Provide the [X, Y] coordinate of the cell's center where the given text is located.  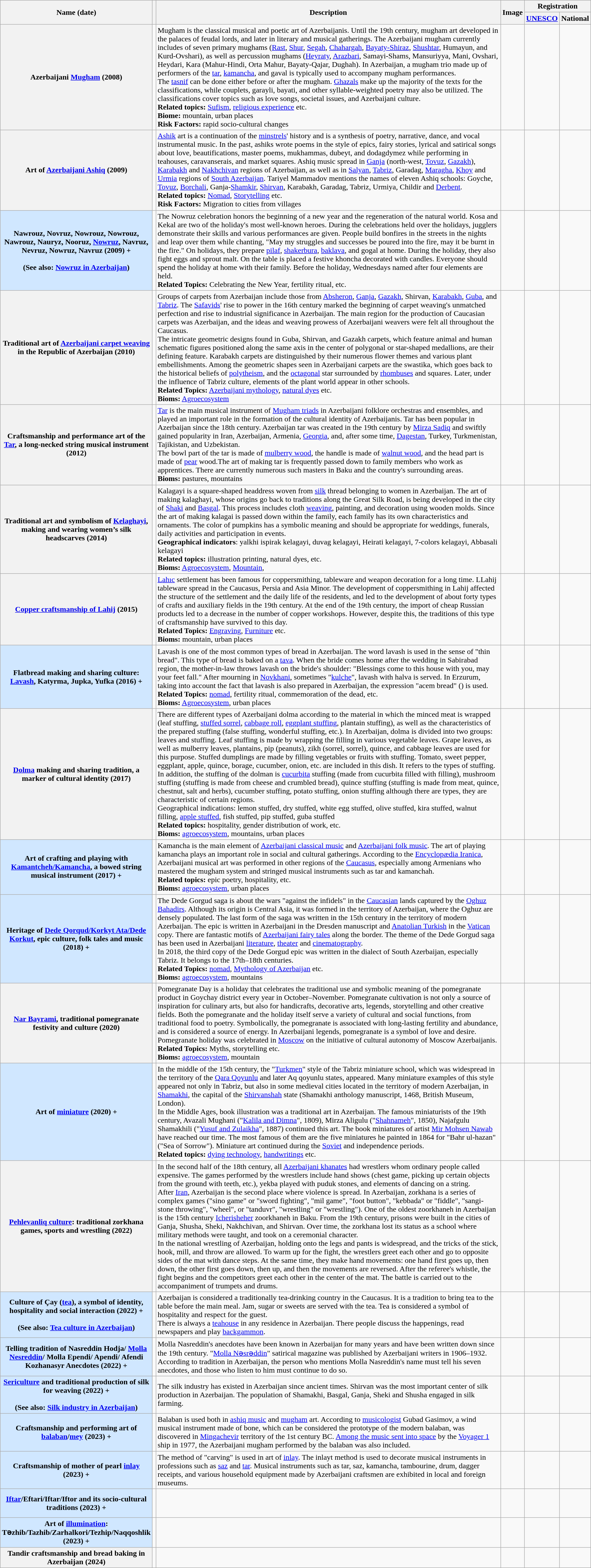
Craftsmanship and performance art of the Tar, a long-necked string musical instrument (2012) [76, 445]
Art of illumination: Təzhib/Tazhib/Zarhalkori/Tezhip/Naqqoshlik (2023) + [76, 1533]
Sericulture and traditional production of silk for weaving (2022) +(See also: Silk industry in Azerbaijan) [76, 1394]
Craftsmanship of mother of pearl inlay (2023) + [76, 1470]
Art of miniature (2020) + [76, 1112]
UNESCO [542, 18]
Culture of Çay (tea), a symbol of identity, hospitality and social interaction (2022) +(See also: Tea culture in Azerbaijan) [76, 1315]
Telling tradition of Nasreddin Hodja/ Molla Nesreddin/ Molla Ependi/ Apendi/ Afendi Kozhanasyr Anecdotes (2022) + [76, 1357]
Nawrouz, Novruz, Nowrouz, Nowrouz, Nawrouz, Nauryz, Nooruz, Nowruz, Navruz, Nevruz, Nowruz, Navruz (2009) +(See also: Nowruz in Azerbaijan) [76, 250]
Heritage of Dede Qorqud/Korkyt Ata/Dede Korkut, epic culture, folk tales and music (2018) + [76, 939]
Description [328, 12]
Nar Bayrami, traditional pomegranate festivity and culture (2020) [76, 1023]
Traditional art and symbolism of Kelaghayi, making and wearing women’s silk headscarves (2014) [76, 529]
Dolma making and sharing tradition, a marker of cultural identity (2017) [76, 774]
Traditional art of Azerbaijani carpet weaving in the Republic of Azerbaijan (2010) [76, 347]
Art of crafting and playing with Kamantcheh/Kamancha, a bowed string musical instrument (2017) + [76, 867]
Registration [558, 6]
Flatbread making and sharing culture: Lavash, Katyrma, Jupka, Yufka (2016) + [76, 677]
Image [513, 12]
Name (date) [76, 12]
Copper craftsmanship of Lahij (2015) [76, 609]
Iftar/Eftari/Iftar/Iftor and its socio-cultural traditions (2023) + [76, 1503]
Art of Azerbaijani Ashiq (2009) [76, 170]
Craftsmanship and performing art of balaban/mey (2023) + [76, 1432]
Pehlevanliq culture: traditional zorkhana games, sports and wrestling (2022) [76, 1226]
Azerbaijani Mugham (2008) [76, 77]
Tandir craftsmanship and bread baking in Azerbaijan (2024) [76, 1557]
National [575, 18]
